Scan for the cell matching the given text and deliver its (X, Y) coordinate at center. 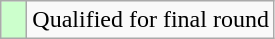
Qualified for final round (151, 20)
